Detect which cell encompasses the target text, then output its (X, Y) center coordinate. 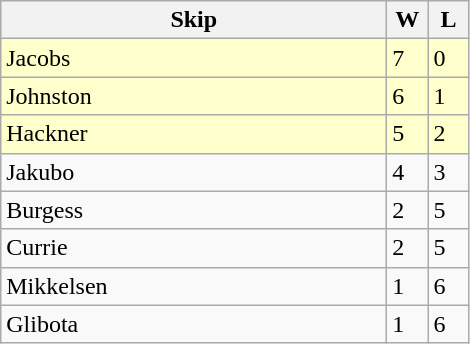
L (448, 20)
Skip (194, 20)
Jacobs (194, 58)
3 (448, 172)
W (408, 20)
7 (408, 58)
Hackner (194, 134)
Currie (194, 248)
Glibota (194, 324)
0 (448, 58)
Jakubo (194, 172)
Burgess (194, 210)
Johnston (194, 96)
Mikkelsen (194, 286)
4 (408, 172)
